Return [x, y] of the center of cell containing provided text 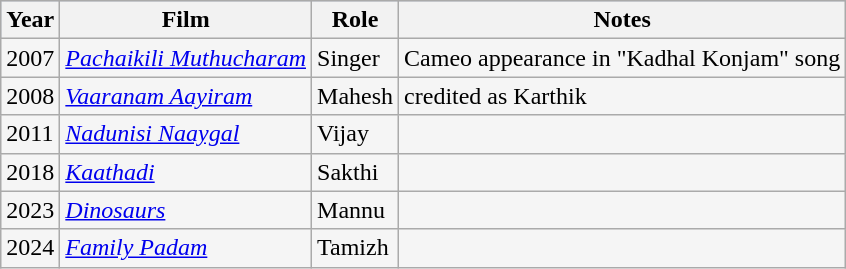
Year [30, 20]
Notes [622, 20]
Mahesh [356, 96]
Cameo appearance in "Kadhal Konjam" song [622, 58]
Role [356, 20]
Dinosaurs [186, 210]
Vaaranam Aayiram [186, 96]
Kaathadi [186, 172]
2011 [30, 134]
Vijay [356, 134]
Family Padam [186, 248]
2007 [30, 58]
Nadunisi Naaygal [186, 134]
2024 [30, 248]
2023 [30, 210]
2008 [30, 96]
Pachaikili Muthucharam [186, 58]
Tamizh [356, 248]
2018 [30, 172]
Mannu [356, 210]
Sakthi [356, 172]
Singer [356, 58]
credited as Karthik [622, 96]
Film [186, 20]
